Find where the given text appears and provide that cell's center as [x, y] coordinate. 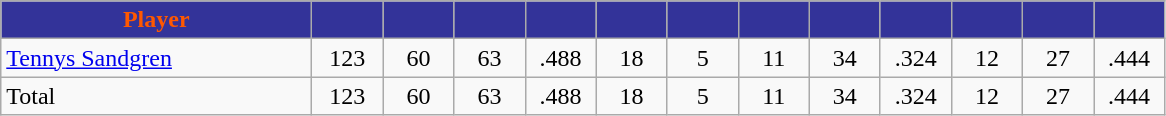
Total [156, 96]
Player [156, 20]
Tennys Sandgren [156, 58]
